Provide the [x, y] coordinate of the cell's center where the given text is located.  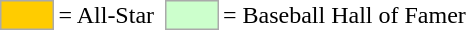
= All-Star [106, 15]
